Return [X, Y] of the center of cell containing provided text 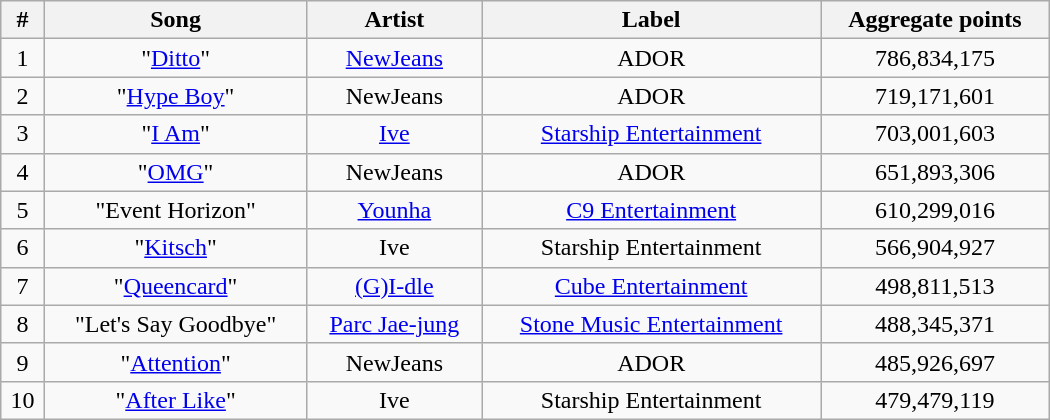
"After Like" [176, 400]
Parc Jae-jung [394, 324]
786,834,175 [936, 58]
10 [22, 400]
5 [22, 210]
703,001,603 [936, 134]
Stone Music Entertainment [652, 324]
485,926,697 [936, 362]
"OMG" [176, 172]
9 [22, 362]
Song [176, 20]
Artist [394, 20]
610,299,016 [936, 210]
(G)I-dle [394, 286]
Aggregate points [936, 20]
"Hype Boy" [176, 96]
"Attention" [176, 362]
Cube Entertainment [652, 286]
7 [22, 286]
C9 Entertainment [652, 210]
651,893,306 [936, 172]
"Kitsch" [176, 248]
498,811,513 [936, 286]
Label [652, 20]
"Event Horizon" [176, 210]
2 [22, 96]
4 [22, 172]
Younha [394, 210]
479,479,119 [936, 400]
6 [22, 248]
719,171,601 [936, 96]
8 [22, 324]
566,904,927 [936, 248]
"Let's Say Goodbye" [176, 324]
"Ditto" [176, 58]
"I Am" [176, 134]
# [22, 20]
3 [22, 134]
"Queencard" [176, 286]
1 [22, 58]
488,345,371 [936, 324]
